Find where the given text appears and provide that cell's center as (X, Y) coordinate. 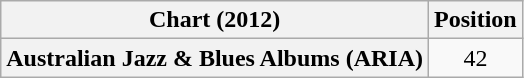
Australian Jazz & Blues Albums (ARIA) (215, 58)
Position (476, 20)
Chart (2012) (215, 20)
42 (476, 58)
